Pinpoint the cell where the given text exists, returning its [x, y] midpoint coordinate. 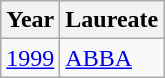
Laureate [112, 20]
1999 [30, 58]
ABBA [112, 58]
Year [30, 20]
